From the cell containing the given text, extract its center point as (X, Y) coordinate. 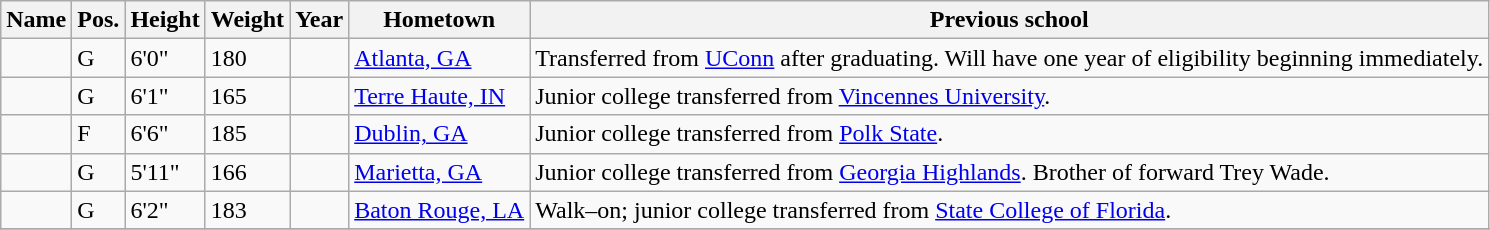
Weight (247, 20)
185 (247, 134)
Junior college transferred from Georgia Highlands. Brother of forward Trey Wade. (1010, 172)
Previous school (1010, 20)
Height (165, 20)
5'11" (165, 172)
Baton Rouge, LA (440, 210)
F (98, 134)
6'2" (165, 210)
Junior college transferred from Vincennes University. (1010, 96)
Dublin, GA (440, 134)
165 (247, 96)
Atlanta, GA (440, 58)
Marietta, GA (440, 172)
Name (36, 20)
Transferred from UConn after graduating. Will have one year of eligibility beginning immediately. (1010, 58)
Terre Haute, IN (440, 96)
Year (320, 20)
183 (247, 210)
Hometown (440, 20)
Pos. (98, 20)
Junior college transferred from Polk State. (1010, 134)
166 (247, 172)
Walk–on; junior college transferred from State College of Florida. (1010, 210)
6'6" (165, 134)
6'0" (165, 58)
6'1" (165, 96)
180 (247, 58)
